Return the (x, y) coordinate for the center point of the cell that contains the specified text.  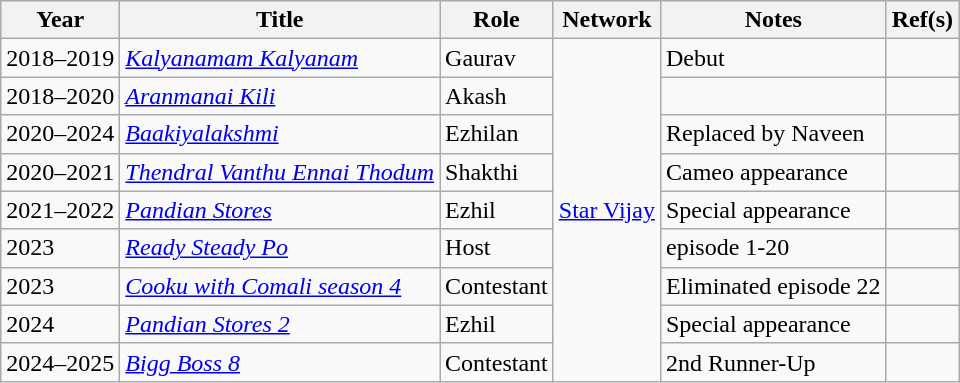
Cameo appearance (773, 172)
episode 1-20 (773, 248)
Ezhilan (497, 134)
2024 (60, 324)
Title (280, 20)
Ready Steady Po (280, 248)
Gaurav (497, 58)
Notes (773, 20)
2021–2022 (60, 210)
2020–2021 (60, 172)
2020–2024 (60, 134)
2024–2025 (60, 362)
Network (606, 20)
Aranmanai Kili (280, 96)
Bigg Boss 8 (280, 362)
Thendral Vanthu Ennai Thodum (280, 172)
2018–2020 (60, 96)
Baakiyalakshmi (280, 134)
Pandian Stores (280, 210)
Host (497, 248)
Replaced by Naveen (773, 134)
Ref(s) (922, 20)
Akash (497, 96)
2nd Runner-Up (773, 362)
Year (60, 20)
2018–2019 (60, 58)
Role (497, 20)
Cooku with Comali season 4 (280, 286)
Eliminated episode 22 (773, 286)
Shakthi (497, 172)
Pandian Stores 2 (280, 324)
Kalyanamam Kalyanam (280, 58)
Debut (773, 58)
Star Vijay (606, 210)
